Return the (x, y) coordinate for the center point of the cell that contains the specified text.  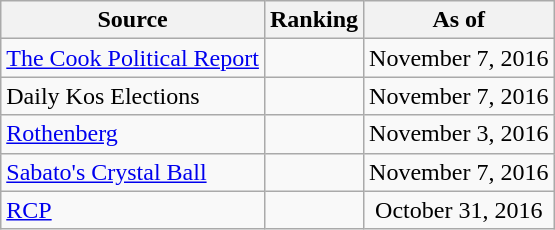
Daily Kos Elections (133, 96)
RCP (133, 210)
Rothenberg (133, 134)
The Cook Political Report (133, 58)
October 31, 2016 (459, 210)
Sabato's Crystal Ball (133, 172)
Source (133, 20)
Ranking (314, 20)
November 3, 2016 (459, 134)
As of (459, 20)
